Identify which cell holds the provided text, then report its (x, y) central coordinate. 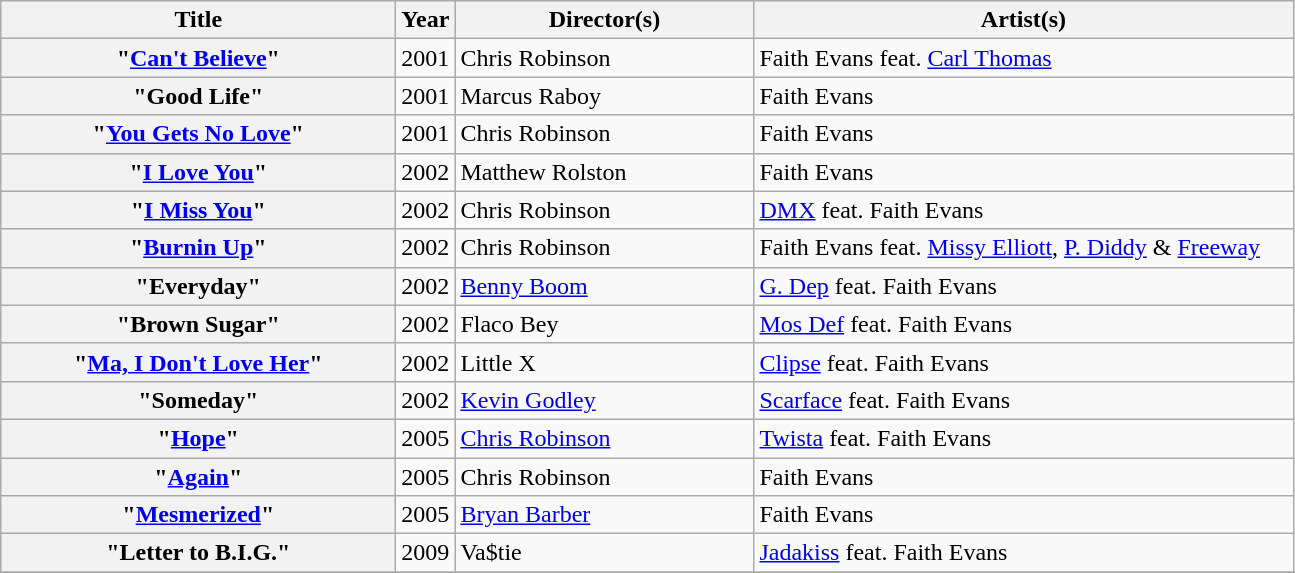
Bryan Barber (604, 515)
Year (426, 20)
Scarface feat. Faith Evans (1024, 400)
"Brown Sugar" (198, 324)
"I Miss You" (198, 210)
"Ma, I Don't Love Her" (198, 362)
"Can't Believe" (198, 58)
Flaco Bey (604, 324)
"Someday" (198, 400)
"Good Life" (198, 96)
Clipse feat. Faith Evans (1024, 362)
"You Gets No Love" (198, 134)
Matthew Rolston (604, 172)
"Everyday" (198, 286)
"Hope" (198, 438)
"I Love You" (198, 172)
Artist(s) (1024, 20)
2009 (426, 553)
G. Dep feat. Faith Evans (1024, 286)
Title (198, 20)
Faith Evans feat. Carl Thomas (1024, 58)
Va$tie (604, 553)
Jadakiss feat. Faith Evans (1024, 553)
Kevin Godley (604, 400)
Faith Evans feat. Missy Elliott, P. Diddy & Freeway (1024, 248)
"Mesmerized" (198, 515)
Benny Boom (604, 286)
Marcus Raboy (604, 96)
Mos Def feat. Faith Evans (1024, 324)
"Again" (198, 477)
"Burnin Up" (198, 248)
Little X (604, 362)
Director(s) (604, 20)
Twista feat. Faith Evans (1024, 438)
DMX feat. Faith Evans (1024, 210)
"Letter to B.I.G." (198, 553)
